Locate the cell with the specified text and output its (X, Y) center coordinate. 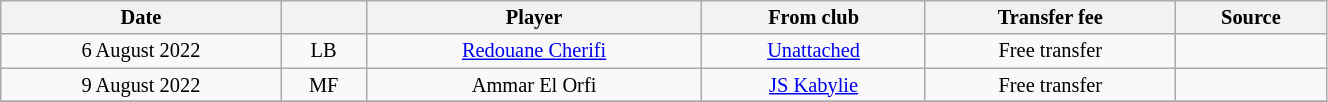
Player (534, 17)
LB (324, 51)
6 August 2022 (141, 51)
JS Kabylie (814, 85)
Source (1250, 17)
Unattached (814, 51)
Transfer fee (1050, 17)
9 August 2022 (141, 85)
Date (141, 17)
From club (814, 17)
MF (324, 85)
Ammar El Orfi (534, 85)
Redouane Cherifi (534, 51)
